For the text-containing cell, return its midpoint in (x, y) coordinate format. 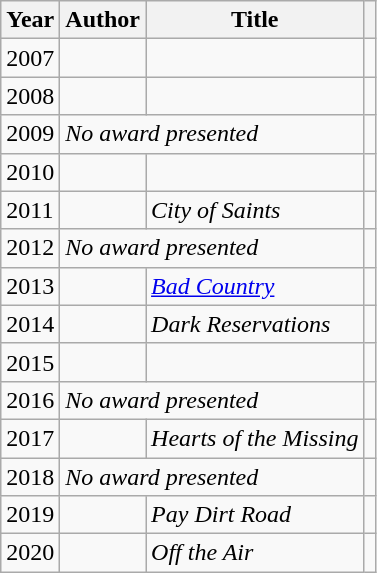
2016 (30, 400)
2015 (30, 362)
2008 (30, 96)
2010 (30, 172)
2009 (30, 134)
Bad Country (255, 286)
2012 (30, 248)
2017 (30, 438)
2018 (30, 477)
2011 (30, 210)
2013 (30, 286)
2020 (30, 553)
Off the Air (255, 553)
Dark Reservations (255, 324)
Title (255, 20)
Year (30, 20)
City of Saints (255, 210)
Hearts of the Missing (255, 438)
2014 (30, 324)
2007 (30, 58)
Pay Dirt Road (255, 515)
2019 (30, 515)
Author (103, 20)
